Return [X, Y] of the center of cell containing provided text 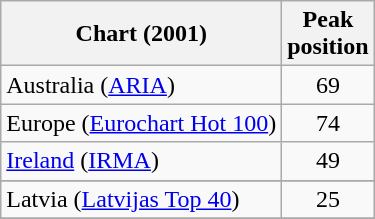
Australia (ARIA) [142, 85]
Latvia (Latvijas Top 40) [142, 199]
69 [328, 85]
74 [328, 123]
49 [328, 161]
Peakposition [328, 34]
Ireland (IRMA) [142, 161]
25 [328, 199]
Europe (Eurochart Hot 100) [142, 123]
Chart (2001) [142, 34]
